Return the [X, Y] coordinate for the center point of the cell that contains the specified text.  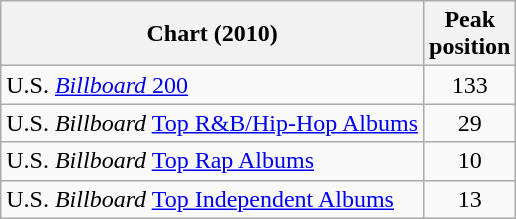
U.S. Billboard Top Rap Albums [212, 161]
Chart (2010) [212, 34]
U.S. Billboard Top Independent Albums [212, 199]
29 [470, 123]
Peakposition [470, 34]
10 [470, 161]
U.S. Billboard 200 [212, 85]
13 [470, 199]
U.S. Billboard Top R&B/Hip-Hop Albums [212, 123]
133 [470, 85]
